Detect which cell encompasses the target text, then output its [X, Y] center coordinate. 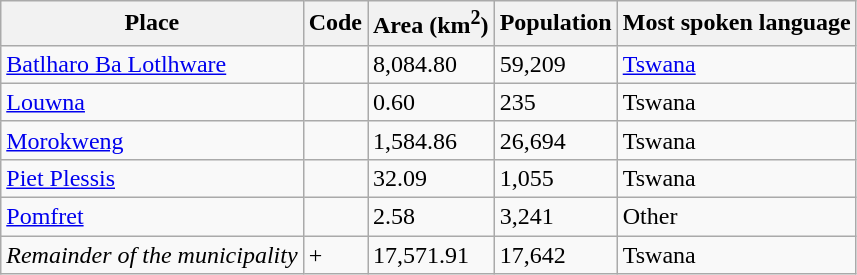
Pomfret [152, 217]
Louwna [152, 102]
Most spoken language [736, 24]
Code [335, 24]
17,571.91 [432, 255]
1,055 [556, 178]
17,642 [556, 255]
Remainder of the municipality [152, 255]
Morokweng [152, 140]
32.09 [432, 178]
Other [736, 217]
Area (km2) [432, 24]
2.58 [432, 217]
59,209 [556, 64]
+ [335, 255]
Piet Plessis [152, 178]
Place [152, 24]
3,241 [556, 217]
Batlharo Ba Lotlhware [152, 64]
235 [556, 102]
1,584.86 [432, 140]
0.60 [432, 102]
Population [556, 24]
8,084.80 [432, 64]
26,694 [556, 140]
